Output the (x, y) coordinate of the center of the cell containing the given text.  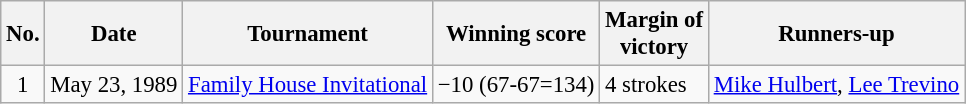
1 (23, 85)
−10 (67-67=134) (516, 85)
Margin ofvictory (654, 34)
Tournament (308, 34)
4 strokes (654, 85)
Mike Hulbert, Lee Trevino (836, 85)
Runners-up (836, 34)
Date (114, 34)
Winning score (516, 34)
Family House Invitational (308, 85)
May 23, 1989 (114, 85)
No. (23, 34)
